Extract the [X, Y] coordinate from the center of the cell holding the provided text.  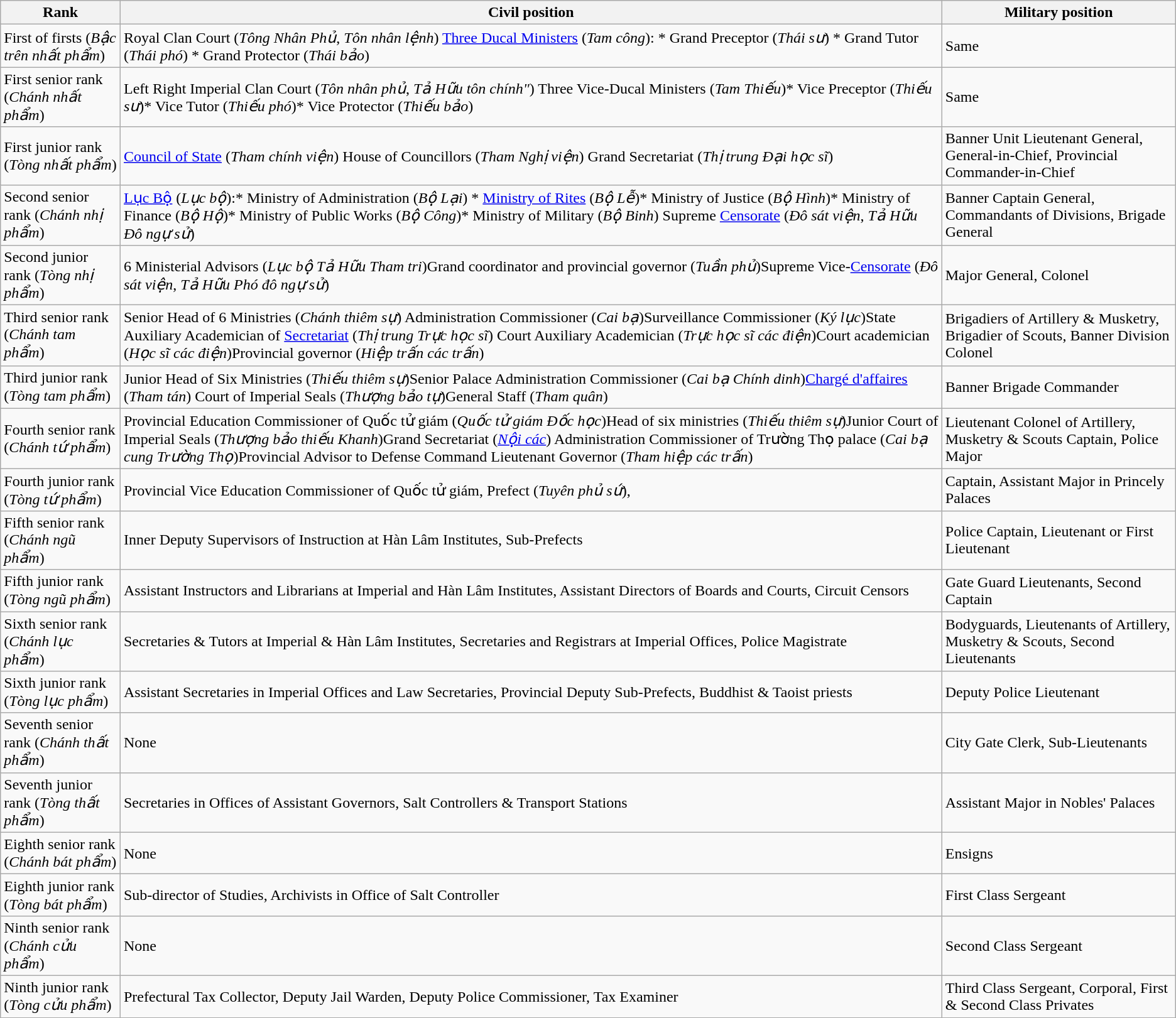
Bodyguards, Lieutenants of Artillery, Musketry & Scouts, Second Lieutenants [1059, 642]
Fifth junior rank (Tòng ngũ phẩm) [60, 590]
Assistant Instructors and Librarians at Imperial and Hàn Lâm Institutes, Assistant Directors of Boards and Courts, Circuit Censors [531, 590]
Inner Deputy Supervisors of Instruction at Hàn Lâm Institutes, Sub-Prefects [531, 540]
Fifth senior rank (Chánh ngũ phẩm) [60, 540]
Major General, Colonel [1059, 275]
Council of State (Tham chính viện) House of Councillors (Tham Nghị viện) Grand Secretariat (Thị trung Đại học sĩ) [531, 156]
Banner Brigade Commander [1059, 387]
Eighth junior rank (Tòng bát phẩm) [60, 896]
First junior rank (Tòng nhất phẩm) [60, 156]
Ensigns [1059, 853]
Military position [1059, 13]
Deputy Police Lieutenant [1059, 692]
Civil position [531, 13]
Second senior rank (Chánh nhị phẩm) [60, 215]
Prefectural Tax Collector, Deputy Jail Warden, Deputy Police Commissioner, Tax Examiner [531, 996]
Police Captain, Lieutenant or First Lieutenant [1059, 540]
Seventh senior rank (Chánh thất phẩm) [60, 742]
Second Class Sergeant [1059, 946]
Third junior rank (Tòng tam phẩm) [60, 387]
First Class Sergeant [1059, 896]
Fourth junior rank (Tòng tứ phẩm) [60, 490]
Gate Guard Lieutenants, Second Captain [1059, 590]
Secretaries in Offices of Assistant Governors, Salt Controllers & Transport Stations [531, 803]
City Gate Clerk, Sub-Lieutenants [1059, 742]
Rank [60, 13]
Second junior rank (Tòng nhị phẩm) [60, 275]
Secretaries & Tutors at Imperial & Hàn Lâm Institutes, Secretaries and Registrars at Imperial Offices, Police Magistrate [531, 642]
Captain, Assistant Major in Princely Palaces [1059, 490]
Assistant Secretaries in Imperial Offices and Law Secretaries, Provincial Deputy Sub-Prefects, Buddhist & Taoist priests [531, 692]
Lieutenant Colonel of Artillery, Musketry & Scouts Captain, Police Major [1059, 438]
Eighth senior rank (Chánh bát phẩm) [60, 853]
Brigadiers of Artillery & Musketry, Brigadier of Scouts, Banner Division Colonel [1059, 335]
First of firsts (Bậc trên nhất phẩm) [60, 46]
Third senior rank (Chánh tam phẩm) [60, 335]
Ninth senior rank (Chánh cửu phẩm) [60, 946]
Banner Unit Lieutenant General, General-in-Chief, Provincial Commander-in-Chief [1059, 156]
Sub-director of Studies, Archivists in Office of Salt Controller [531, 896]
Banner Captain General, Commandants of Divisions, Brigade General [1059, 215]
Sixth junior rank (Tòng lục phẩm) [60, 692]
Third Class Sergeant, Corporal, First & Second Class Privates [1059, 996]
Assistant Major in Nobles' Palaces [1059, 803]
Sixth senior rank (Chánh lục phẩm) [60, 642]
Ninth junior rank (Tòng cửu phẩm) [60, 996]
Seventh junior rank (Tòng thất phẩm) [60, 803]
Provincial Vice Education Commissioner of Quốc tử giám, Prefect (Tuyên phủ sứ), [531, 490]
First senior rank (Chánh nhất phẩm) [60, 97]
Fourth senior rank (Chánh tứ phẩm) [60, 438]
